Detect which cell encompasses the target text, then output its (X, Y) center coordinate. 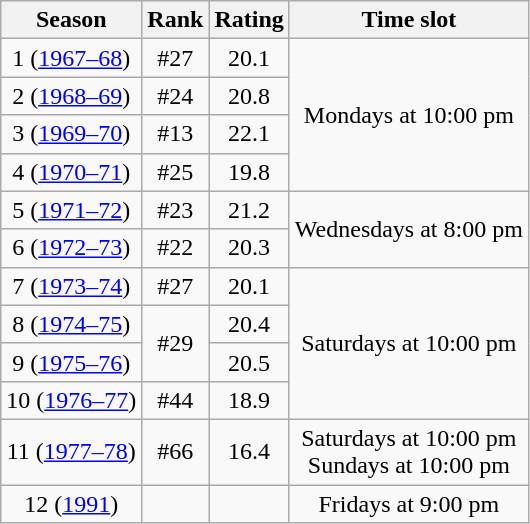
5 (1971–72) (72, 210)
#25 (176, 172)
Rating (249, 20)
21.2 (249, 210)
Time slot (408, 20)
#23 (176, 210)
Saturdays at 10:00 pm (408, 343)
8 (1974–75) (72, 324)
20.5 (249, 362)
16.4 (249, 452)
Rank (176, 20)
22.1 (249, 134)
7 (1973–74) (72, 286)
2 (1968–69) (72, 96)
20.8 (249, 96)
Saturdays at 10:00 pm Sundays at 10:00 pm (408, 452)
#13 (176, 134)
#24 (176, 96)
1 (1967–68) (72, 58)
9 (1975–76) (72, 362)
12 (1991) (72, 503)
#66 (176, 452)
#29 (176, 343)
Season (72, 20)
6 (1972–73) (72, 248)
Mondays at 10:00 pm (408, 115)
20.4 (249, 324)
#22 (176, 248)
20.3 (249, 248)
Wednesdays at 8:00 pm (408, 229)
#44 (176, 400)
Fridays at 9:00 pm (408, 503)
11 (1977–78) (72, 452)
3 (1969–70) (72, 134)
10 (1976–77) (72, 400)
19.8 (249, 172)
18.9 (249, 400)
4 (1970–71) (72, 172)
